Pinpoint the cell where the given text exists, returning its [x, y] midpoint coordinate. 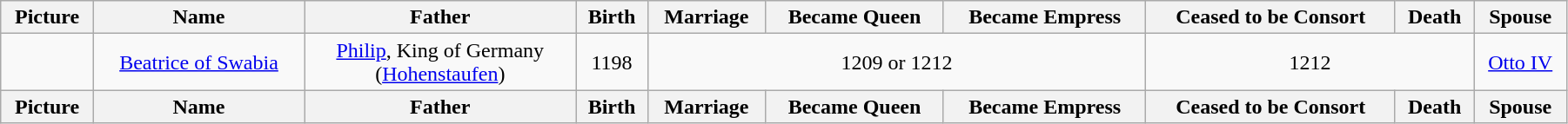
1198 [612, 62]
1212 [1310, 62]
Beatrice of Swabia [198, 62]
Otto IV [1520, 62]
1209 or 1212 [896, 62]
Philip, King of Germany(Hohenstaufen) [440, 62]
